Capture the cell that displays the provided text and extract its (X, Y) central coordinate. 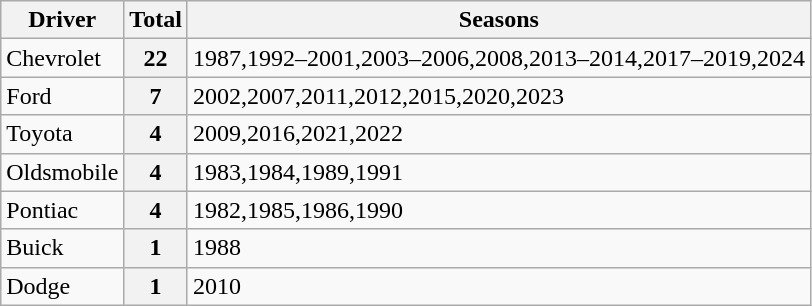
Buick (62, 248)
1988 (498, 248)
Ford (62, 96)
22 (156, 58)
Pontiac (62, 210)
2009,2016,2021,2022 (498, 134)
Total (156, 20)
2002,2007,2011,2012,2015,2020,2023 (498, 96)
1983,1984,1989,1991 (498, 172)
1982,1985,1986,1990 (498, 210)
Toyota (62, 134)
7 (156, 96)
Chevrolet (62, 58)
Seasons (498, 20)
Driver (62, 20)
1987,1992–2001,2003–2006,2008,2013–2014,2017–2019,2024 (498, 58)
Oldsmobile (62, 172)
2010 (498, 286)
Dodge (62, 286)
